Return [x, y] of the center of cell containing provided text 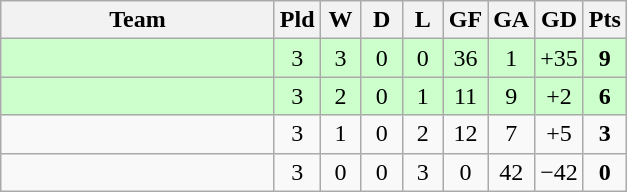
7 [512, 134]
11 [465, 96]
L [422, 20]
W [340, 20]
+35 [560, 58]
+5 [560, 134]
+2 [560, 96]
−42 [560, 172]
GF [465, 20]
GA [512, 20]
Team [138, 20]
6 [604, 96]
42 [512, 172]
Pts [604, 20]
12 [465, 134]
D [382, 20]
Pld [297, 20]
36 [465, 58]
GD [560, 20]
